Pinpoint the cell where the given text exists, returning its [X, Y] midpoint coordinate. 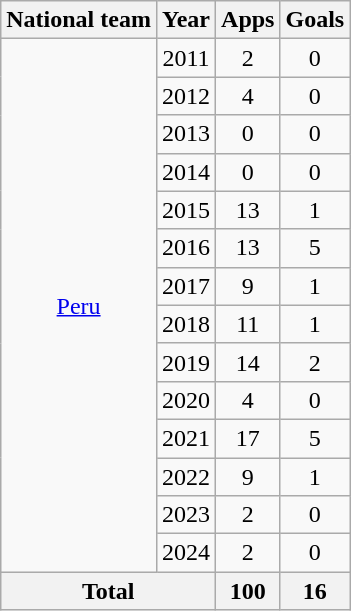
National team [79, 20]
2017 [186, 286]
Total [108, 591]
2023 [186, 515]
2021 [186, 438]
2019 [186, 362]
2012 [186, 96]
2020 [186, 400]
Apps [248, 20]
17 [248, 438]
14 [248, 362]
2018 [186, 324]
Year [186, 20]
2016 [186, 248]
100 [248, 591]
11 [248, 324]
2015 [186, 210]
Peru [79, 306]
Goals [315, 20]
16 [315, 591]
2014 [186, 172]
2011 [186, 58]
2022 [186, 477]
2024 [186, 553]
2013 [186, 134]
